Capture the cell that displays the provided text and extract its (x, y) central coordinate. 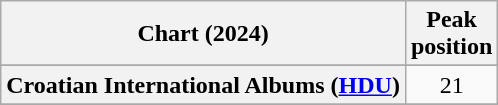
21 (451, 85)
Croatian International Albums (HDU) (204, 85)
Chart (2024) (204, 34)
Peakposition (451, 34)
